From the cell containing the given text, extract its center point as (x, y) coordinate. 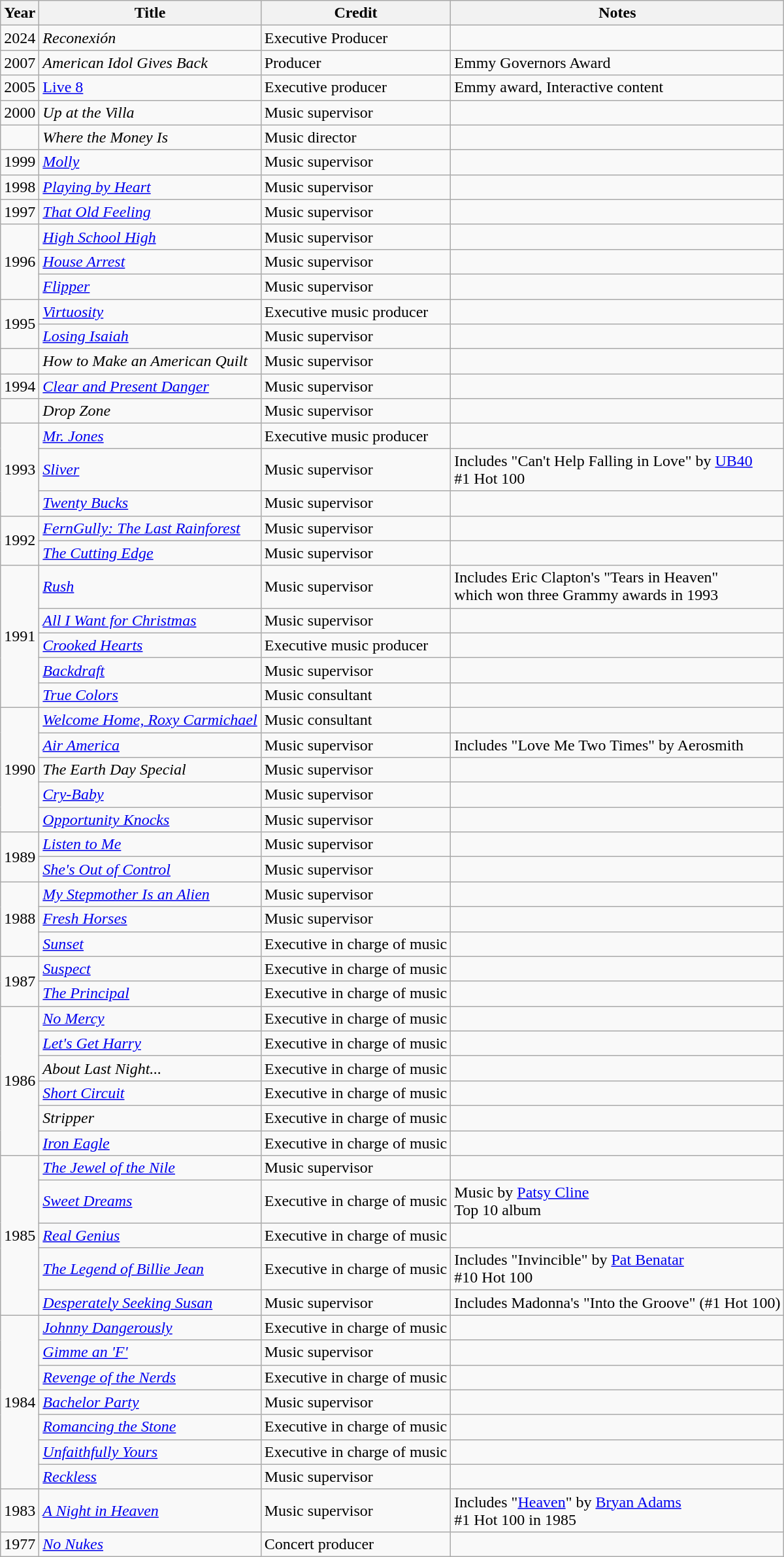
Executive producer (355, 88)
Notes (617, 13)
Opportunity Knocks (150, 820)
1992 (20, 541)
Emmy Governors Award (617, 63)
How to Make an American Quilt (150, 361)
Emmy award, Interactive content (617, 88)
1991 (20, 637)
Romancing the Stone (150, 1427)
1984 (20, 1402)
1990 (20, 769)
The Jewel of the Nile (150, 1168)
Reconexión (150, 38)
Losing Isaiah (150, 337)
A Night in Heaven (150, 1510)
American Idol Gives Back (150, 63)
FernGully: The Last Rainforest (150, 528)
Revenge of the Nerds (150, 1377)
2007 (20, 63)
The Legend of Billie Jean (150, 1269)
She's Out of Control (150, 869)
Includes "Invincible" by Pat Benatar#10 Hot 100 (617, 1269)
Air America (150, 745)
Backdraft (150, 670)
Title (150, 13)
Drop Zone (150, 411)
1983 (20, 1510)
1977 (20, 1544)
Listen to Me (150, 845)
Year (20, 13)
Sweet Dreams (150, 1201)
1987 (20, 981)
Up at the Villa (150, 112)
1995 (20, 324)
Welcome Home, Roxy Carmichael (150, 720)
1988 (20, 919)
Music by Patsy Cline Top 10 album (617, 1201)
1999 (20, 162)
Desperately Seeking Susan (150, 1303)
1985 (20, 1235)
2005 (20, 88)
Unfaithfully Yours (150, 1452)
Virtuosity (150, 312)
Sliver (150, 469)
Gimme an 'F' (150, 1352)
2024 (20, 38)
Clear and Present Danger (150, 386)
The Cutting Edge (150, 553)
1989 (20, 857)
Suspect (150, 969)
Includes Madonna's "Into the Groove" (#1 Hot 100) (617, 1303)
Playing by Heart (150, 187)
Reckless (150, 1477)
Music director (355, 137)
Fresh Horses (150, 919)
My Stepmother Is an Alien (150, 894)
Molly (150, 162)
Real Genius (150, 1235)
Johnny Dangerously (150, 1328)
Let's Get Harry (150, 1043)
Producer (355, 63)
High School High (150, 237)
Twenty Bucks (150, 503)
The Principal (150, 994)
1986 (20, 1080)
Crooked Hearts (150, 645)
Includes Eric Clapton's "Tears in Heaven" which won three Grammy awards in 1993 (617, 587)
Where the Money Is (150, 137)
Credit (355, 13)
Rush (150, 587)
Concert producer (355, 1544)
2000 (20, 112)
Includes "Can't Help Falling in Love" by UB40 #1 Hot 100 (617, 469)
Short Circuit (150, 1093)
Iron Eagle (150, 1143)
About Last Night... (150, 1068)
True Colors (150, 695)
1993 (20, 469)
Cry-Baby (150, 795)
House Arrest (150, 261)
1994 (20, 386)
Stripper (150, 1118)
Flipper (150, 286)
Sunset (150, 944)
Mr. Jones (150, 436)
The Earth Day Special (150, 770)
Executive Producer (355, 38)
Includes "Heaven" by Bryan Adams#1 Hot 100 in 1985 (617, 1510)
All I Want for Christmas (150, 620)
1997 (20, 212)
Includes "Love Me Two Times" by Aerosmith (617, 745)
Bachelor Party (150, 1402)
No Mercy (150, 1018)
That Old Feeling (150, 212)
Live 8 (150, 88)
No Nukes (150, 1544)
1996 (20, 261)
1998 (20, 187)
